Capture the cell that displays the provided text and extract its [X, Y] central coordinate. 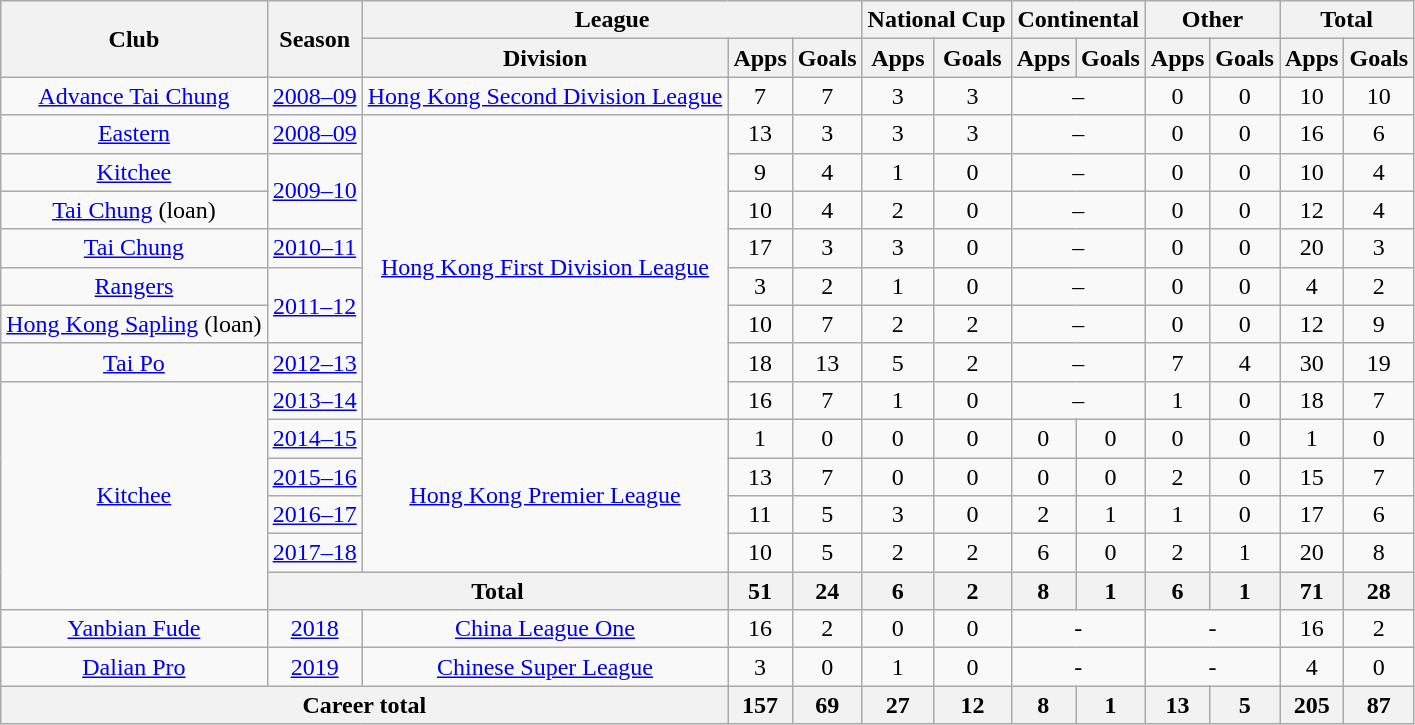
Hong Kong Second Division League [545, 96]
69 [827, 705]
Chinese Super League [545, 667]
157 [760, 705]
Rangers [134, 286]
87 [1379, 705]
2015–16 [314, 477]
Yanbian Fude [134, 629]
Hong Kong Premier League [545, 495]
30 [1312, 362]
2014–15 [314, 438]
2019 [314, 667]
League [612, 20]
19 [1379, 362]
28 [1379, 591]
Tai Po [134, 362]
Eastern [134, 134]
51 [760, 591]
Advance Tai Chung [134, 96]
2012–13 [314, 362]
15 [1312, 477]
2009–10 [314, 191]
2010–11 [314, 248]
Continental [1078, 20]
Career total [364, 705]
24 [827, 591]
National Cup [936, 20]
Division [545, 58]
2013–14 [314, 400]
2016–17 [314, 515]
Season [314, 39]
Hong Kong Sapling (loan) [134, 324]
2017–18 [314, 553]
11 [760, 515]
2011–12 [314, 305]
Dalian Pro [134, 667]
Tai Chung (loan) [134, 210]
Tai Chung [134, 248]
China League One [545, 629]
Other [1212, 20]
27 [898, 705]
2018 [314, 629]
205 [1312, 705]
Hong Kong First Division League [545, 267]
Club [134, 39]
71 [1312, 591]
